Scan for the cell matching the given text and deliver its [x, y] coordinate at center. 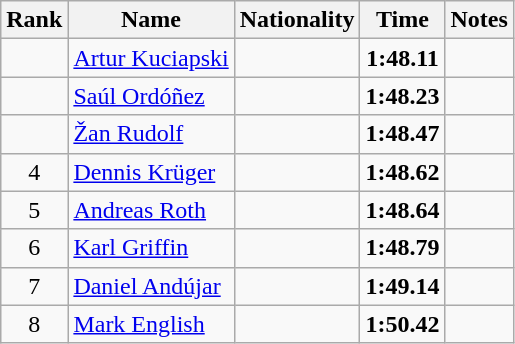
6 [34, 248]
Žan Rudolf [151, 134]
1:49.14 [402, 286]
1:50.42 [402, 324]
Name [151, 20]
Rank [34, 20]
1:48.64 [402, 210]
Nationality [297, 20]
1:48.62 [402, 172]
5 [34, 210]
Notes [479, 20]
1:48.23 [402, 96]
Andreas Roth [151, 210]
1:48.79 [402, 248]
1:48.11 [402, 58]
Mark English [151, 324]
1:48.47 [402, 134]
Daniel Andújar [151, 286]
Dennis Krüger [151, 172]
Karl Griffin [151, 248]
7 [34, 286]
Time [402, 20]
4 [34, 172]
Artur Kuciapski [151, 58]
Saúl Ordóñez [151, 96]
8 [34, 324]
